Identify which cell holds the provided text, then report its (x, y) central coordinate. 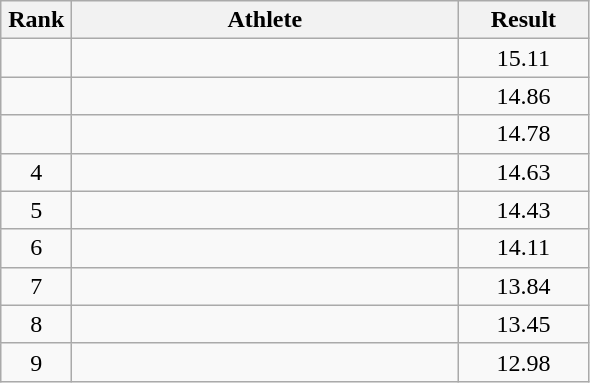
6 (36, 248)
14.86 (524, 96)
13.84 (524, 286)
14.63 (524, 172)
12.98 (524, 362)
5 (36, 210)
14.11 (524, 248)
Result (524, 20)
Athlete (265, 20)
14.78 (524, 134)
8 (36, 324)
9 (36, 362)
14.43 (524, 210)
13.45 (524, 324)
15.11 (524, 58)
Rank (36, 20)
7 (36, 286)
4 (36, 172)
